Detect which cell encompasses the target text, then output its (x, y) center coordinate. 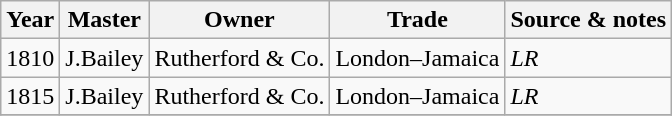
Owner (240, 20)
Year (30, 20)
1810 (30, 58)
Master (104, 20)
Trade (418, 20)
Source & notes (588, 20)
1815 (30, 96)
